Locate the cell with the specified text and output its [X, Y] center coordinate. 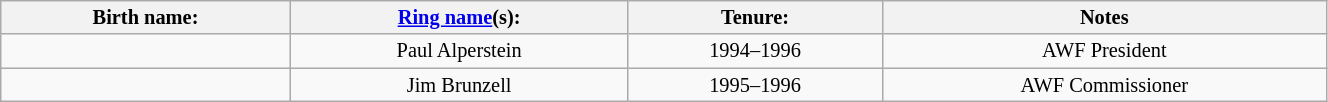
1994–1996 [755, 51]
1995–1996 [755, 85]
AWF Commissioner [1104, 85]
Tenure: [755, 17]
AWF President [1104, 51]
Ring name(s): [459, 17]
Notes [1104, 17]
Paul Alperstein [459, 51]
Jim Brunzell [459, 85]
Birth name: [146, 17]
